Identify which cell holds the provided text, then report its [X, Y] central coordinate. 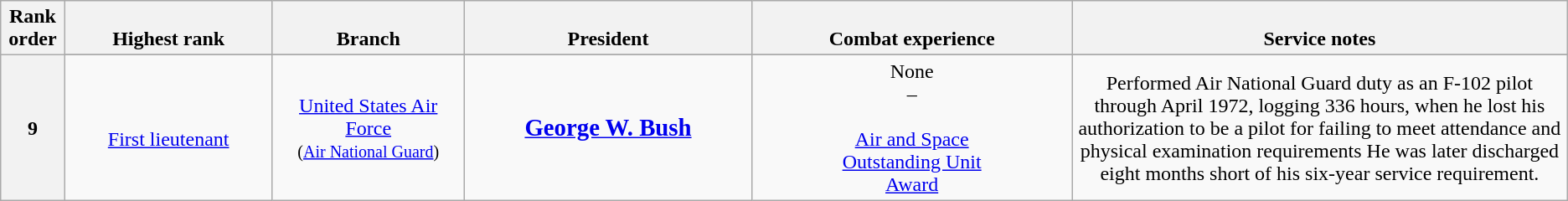
Highest rank [168, 28]
United States Air Force(Air National Guard) [369, 127]
Service notes [1320, 28]
George W. Bush [608, 127]
Combat experience [912, 28]
First lieutenant [168, 127]
Rank order [33, 28]
9 [33, 127]
President [608, 28]
Branch [369, 28]
None–Air and Space Outstanding UnitAward [912, 127]
